Return (x, y) of the center of cell containing provided text 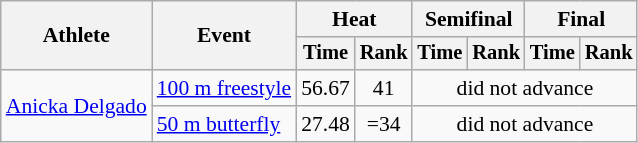
Heat (354, 19)
Semifinal (468, 19)
56.67 (326, 88)
41 (384, 88)
50 m butterfly (224, 124)
100 m freestyle (224, 88)
27.48 (326, 124)
=34 (384, 124)
Anicka Delgado (76, 106)
Event (224, 36)
Final (581, 19)
Athlete (76, 36)
